Determine the [X, Y] coordinate at the center of the cell enclosing the given text.  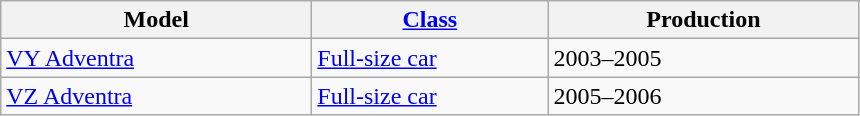
2003–2005 [704, 58]
Production [704, 20]
VZ Adventra [156, 96]
Model [156, 20]
2005–2006 [704, 96]
Class [430, 20]
VY Adventra [156, 58]
